Detect which cell encompasses the target text, then output its (x, y) center coordinate. 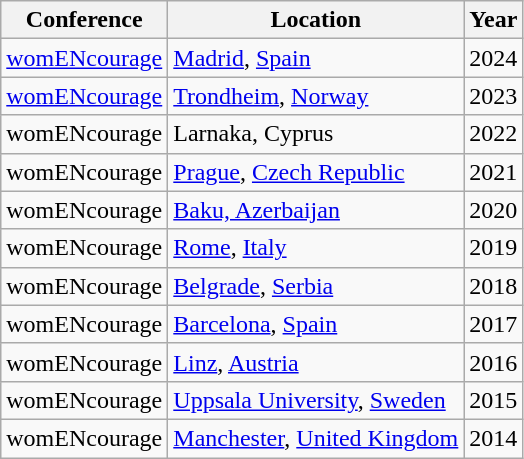
Prague, Czech Republic (316, 172)
2016 (494, 362)
2018 (494, 286)
Conference (84, 20)
2020 (494, 210)
Rome, Italy (316, 248)
Barcelona, Spain (316, 324)
2024 (494, 58)
Location (316, 20)
Linz, Austria (316, 362)
2022 (494, 134)
Belgrade, Serbia (316, 286)
Uppsala University, Sweden (316, 400)
2023 (494, 96)
2014 (494, 438)
2021 (494, 172)
2019 (494, 248)
Baku, Azerbaijan (316, 210)
2017 (494, 324)
Larnaka, Cyprus (316, 134)
Madrid, Spain (316, 58)
Trondheim, Norway (316, 96)
2015 (494, 400)
Manchester, United Kingdom (316, 438)
Year (494, 20)
